Find where the given text appears and provide that cell's center as [x, y] coordinate. 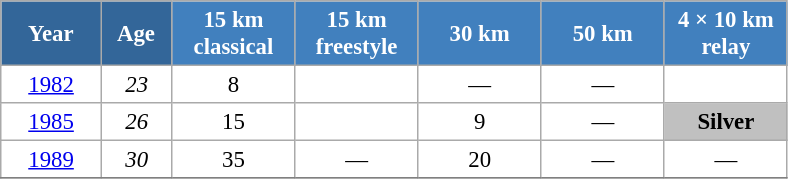
Silver [726, 122]
26 [136, 122]
9 [480, 122]
35 [234, 160]
30 [136, 160]
30 km [480, 34]
15 km classical [234, 34]
Year [52, 34]
1989 [52, 160]
20 [480, 160]
15 km freestyle [356, 34]
23 [136, 85]
8 [234, 85]
15 [234, 122]
Age [136, 34]
1985 [52, 122]
1982 [52, 85]
50 km [602, 34]
4 × 10 km relay [726, 34]
